Determine the (x, y) coordinate at the center of the cell enclosing the given text.  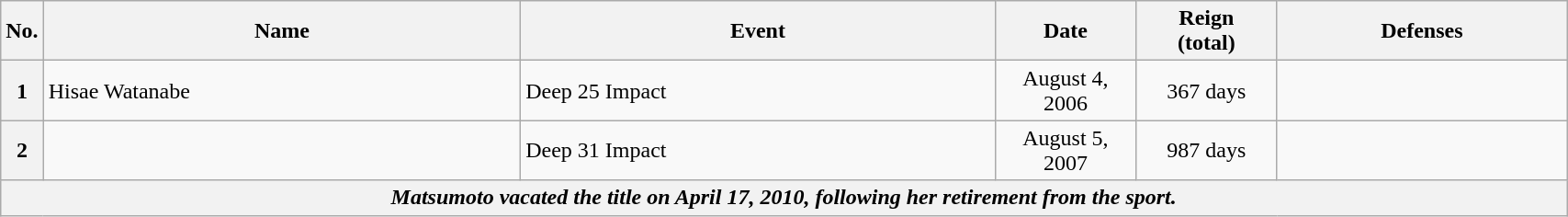
Event (759, 31)
Deep 31 Impact (759, 151)
Date (1066, 31)
Reign(total) (1207, 31)
Deep 25 Impact (759, 90)
2 (22, 151)
August 5, 2007 (1066, 151)
August 4, 2006 (1066, 90)
367 days (1207, 90)
Defenses (1422, 31)
1 (22, 90)
Matsumoto vacated the title on April 17, 2010, following her retirement from the sport. (784, 198)
987 days (1207, 151)
Hisae Watanabe (281, 90)
No. (22, 31)
Name (281, 31)
